Pinpoint the cell where the given text exists, returning its (x, y) midpoint coordinate. 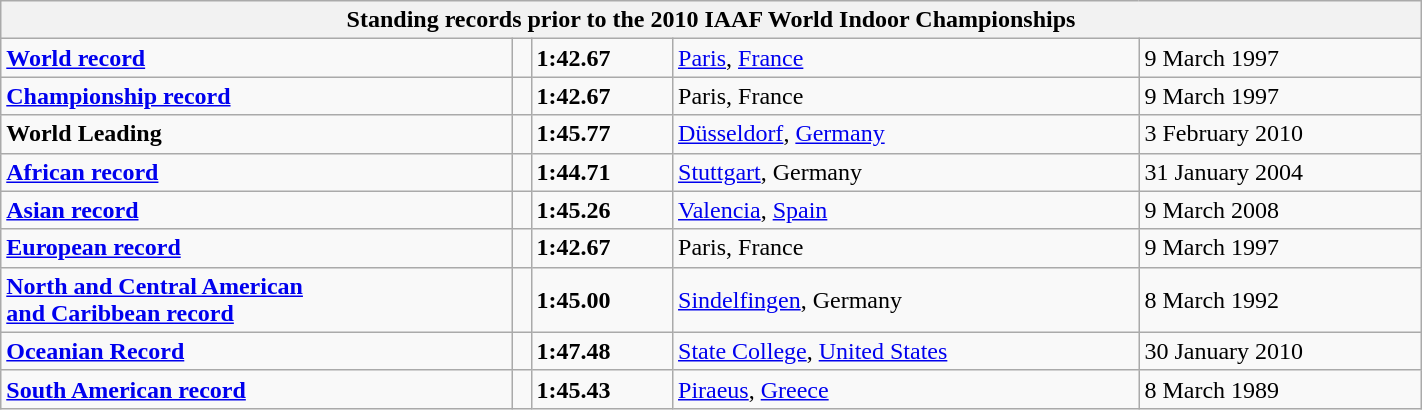
World record (257, 58)
1:47.48 (602, 351)
30 January 2010 (1280, 351)
9 March 2008 (1280, 210)
Sindelfingen, Germany (906, 300)
Standing records prior to the 2010 IAAF World Indoor Championships (711, 20)
World Leading (257, 134)
Oceanian Record (257, 351)
1:45.26 (602, 210)
1:44.71 (602, 172)
European record (257, 248)
North and Central American and Caribbean record (257, 300)
3 February 2010 (1280, 134)
Championship record (257, 96)
State College, United States (906, 351)
Piraeus, Greece (906, 389)
8 March 1992 (1280, 300)
Valencia, Spain (906, 210)
African record (257, 172)
1:45.43 (602, 389)
8 March 1989 (1280, 389)
Düsseldorf, Germany (906, 134)
Stuttgart, Germany (906, 172)
31 January 2004 (1280, 172)
South American record (257, 389)
1:45.00 (602, 300)
Asian record (257, 210)
1:45.77 (602, 134)
